Determine the (x, y) coordinate at the center of the cell enclosing the given text.  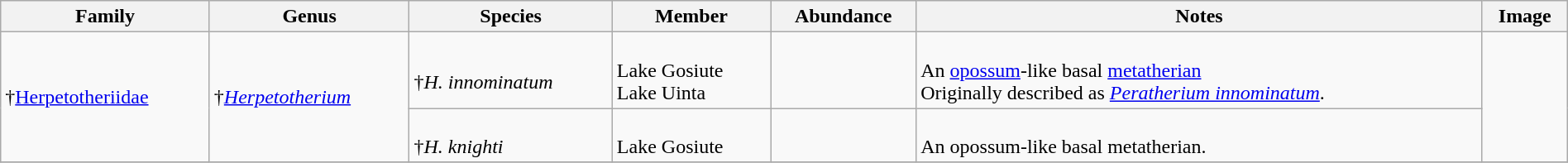
Member (691, 17)
Genus (309, 17)
†H. knighti (511, 136)
An opossum-like basal metatherian. (1199, 136)
†H. innominatum (511, 70)
Notes (1199, 17)
†Herpetotherium (309, 98)
Image (1525, 17)
An opossum-like basal metatherianOriginally described as Peratherium innominatum. (1199, 70)
Lake Gosiute Lake Uinta (691, 70)
Abundance (844, 17)
Species (511, 17)
Family (106, 17)
†Herpetotheriidae (106, 98)
Lake Gosiute (691, 136)
